Find where the given text appears and provide that cell's center as (x, y) coordinate. 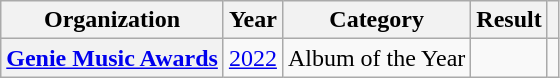
Result (509, 20)
Album of the Year (376, 58)
Year (252, 20)
Category (376, 20)
Organization (112, 20)
2022 (252, 58)
Genie Music Awards (112, 58)
